Return [X, Y] of the center of cell containing provided text 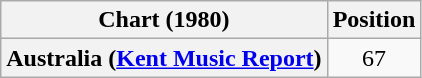
Position [374, 20]
Chart (1980) [164, 20]
67 [374, 58]
Australia (Kent Music Report) [164, 58]
